Detect which cell encompasses the target text, then output its [x, y] center coordinate. 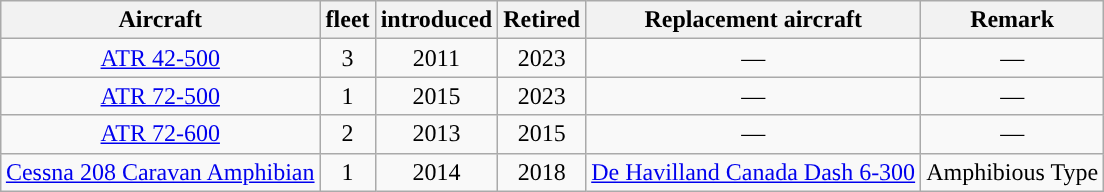
Remark [1012, 20]
Aircraft [160, 20]
3 [348, 58]
De Havilland Canada Dash 6-300 [754, 172]
2014 [436, 172]
2013 [436, 134]
2 [348, 134]
fleet [348, 20]
Cessna 208 Caravan Amphibian [160, 172]
ATR 72-500 [160, 96]
introduced [436, 20]
Replacement aircraft [754, 20]
2011 [436, 58]
ATR 42-500 [160, 58]
Retired [542, 20]
ATR 72-600 [160, 134]
Amphibious Type [1012, 172]
2018 [542, 172]
